Extract the (x, y) coordinate from the center of the cell holding the provided text.  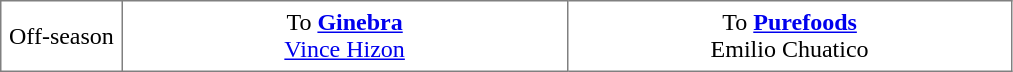
To GinebraVince Hizon (344, 36)
To PurefoodsEmilio Chuatico (790, 36)
Off-season (62, 36)
